Provide the [X, Y] coordinate of the cell's center where the given text is located.  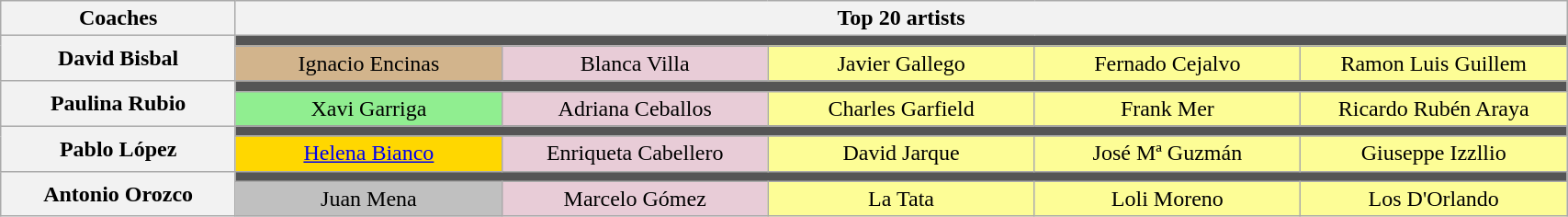
Ricardo Rubén Araya [1434, 108]
Xavi Garriga [368, 108]
Coaches [118, 18]
David Bisbal [118, 59]
Javier Gallego [901, 63]
Blanca Villa [635, 63]
José Mª Guzmán [1168, 154]
Ignacio Encinas [368, 63]
Ramon Luis Guillem [1434, 63]
Enriqueta Cabellero [635, 154]
Paulina Rubio [118, 103]
Juan Mena [368, 199]
Top 20 artists [900, 18]
David Jarque [901, 154]
La Tata [901, 199]
Charles Garfield [901, 108]
Loli Moreno [1168, 199]
Pablo López [118, 149]
Adriana Ceballos [635, 108]
Marcelo Gómez [635, 199]
Los D'Orlando [1434, 199]
Giuseppe Izzllio [1434, 154]
Fernado Cejalvo [1168, 63]
Frank Mer [1168, 108]
Antonio Orozco [118, 193]
Helena Bianco [368, 154]
